For the text-containing cell, return its midpoint in [X, Y] coordinate format. 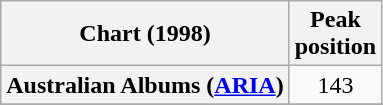
143 [335, 85]
Chart (1998) [145, 34]
Australian Albums (ARIA) [145, 85]
Peakposition [335, 34]
